Find where the given text appears and provide that cell's center as [X, Y] coordinate. 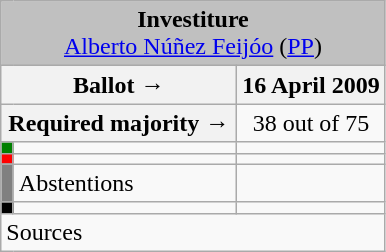
Required majority → [119, 123]
38 out of 75 [311, 123]
Ballot → [119, 85]
Sources [193, 232]
16 April 2009 [311, 85]
Abstentions [125, 183]
InvestitureAlberto Núñez Feijóo (PP) [193, 34]
